Identify which cell holds the provided text, then report its [x, y] central coordinate. 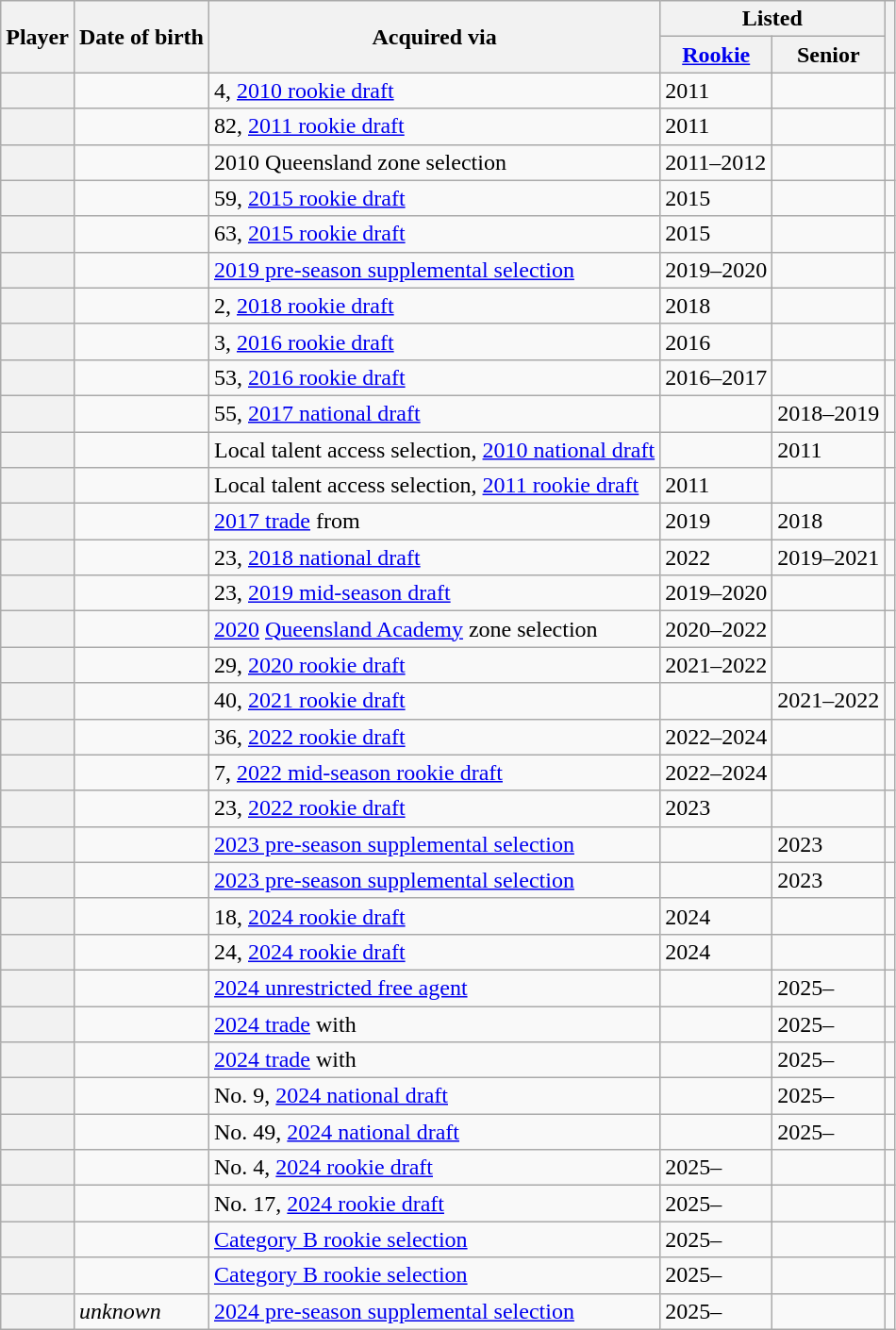
40, 2021 rookie draft [434, 701]
No. 17, 2024 rookie draft [434, 1204]
2024 unrestricted free agent [434, 988]
2, 2018 rookie draft [434, 306]
2024 pre-season supplemental selection [434, 1311]
No. 9, 2024 national draft [434, 1096]
2018–2019 [828, 413]
18, 2024 rookie draft [434, 916]
2022 [717, 557]
Acquired via [434, 37]
59, 2015 rookie draft [434, 198]
4, 2010 rookie draft [434, 91]
2016 [717, 341]
Senior [828, 55]
23, 2022 rookie draft [434, 808]
2019–2021 [828, 557]
No. 49, 2024 national draft [434, 1132]
2017 trade from [434, 522]
Local talent access selection, 2011 rookie draft [434, 486]
No. 4, 2024 rookie draft [434, 1168]
2011–2012 [717, 162]
2019 pre-season supplemental selection [434, 270]
23, 2018 national draft [434, 557]
7, 2022 mid-season rookie draft [434, 773]
3, 2016 rookie draft [434, 341]
2020 Queensland Academy zone selection [434, 629]
2020–2022 [717, 629]
Listed [772, 19]
2010 Queensland zone selection [434, 162]
29, 2020 rookie draft [434, 665]
2019 [717, 522]
2016–2017 [717, 377]
53, 2016 rookie draft [434, 377]
Player [38, 37]
unknown [141, 1311]
Rookie [717, 55]
23, 2019 mid-season draft [434, 593]
82, 2011 rookie draft [434, 126]
55, 2017 national draft [434, 413]
63, 2015 rookie draft [434, 234]
36, 2022 rookie draft [434, 737]
Local talent access selection, 2010 national draft [434, 450]
Date of birth [141, 37]
24, 2024 rookie draft [434, 952]
